Capture the cell that displays the provided text and extract its [X, Y] central coordinate. 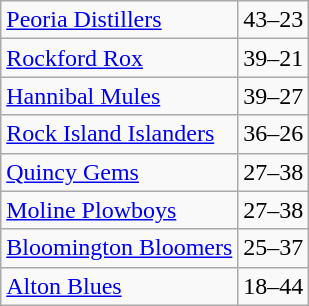
39–21 [274, 58]
Alton Blues [120, 286]
43–23 [274, 20]
Quincy Gems [120, 172]
36–26 [274, 134]
Peoria Distillers [120, 20]
Moline Plowboys [120, 210]
Hannibal Mules [120, 96]
Bloomington Bloomers [120, 248]
25–37 [274, 248]
Rock Island Islanders [120, 134]
18–44 [274, 286]
39–27 [274, 96]
Rockford Rox [120, 58]
